Search for the cell housing the specified text and yield its [x, y] center coordinate. 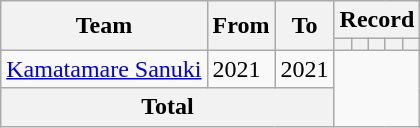
Team [104, 26]
To [304, 26]
Kamatamare Sanuki [104, 69]
From [241, 26]
Record [377, 20]
Total [168, 107]
